Find where the given text appears and provide that cell's center as (X, Y) coordinate. 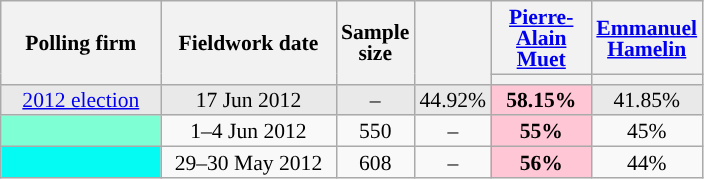
45% (646, 132)
58.15% (541, 100)
1–4 Jun 2012 (248, 132)
550 (375, 132)
Polling firm (81, 42)
Pierre-Alain Muet (541, 38)
41.85% (646, 100)
56% (541, 162)
44.92% (452, 100)
55% (541, 132)
Samplesize (375, 42)
Fieldwork date (248, 42)
29–30 May 2012 (248, 162)
608 (375, 162)
Emmanuel Hamelin (646, 38)
44% (646, 162)
2012 election (81, 100)
17 Jun 2012 (248, 100)
